For the text-containing cell, return its midpoint in (x, y) coordinate format. 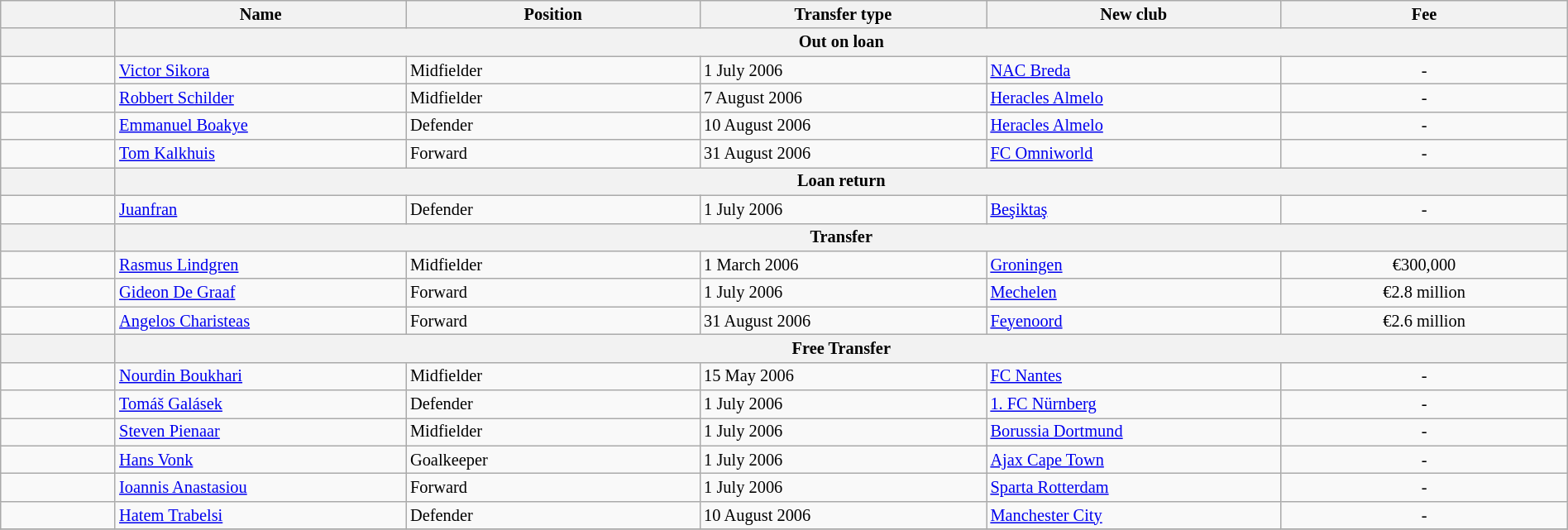
Steven Pienaar (261, 432)
Sparta Rotterdam (1134, 487)
Ajax Cape Town (1134, 460)
€2.8 million (1424, 293)
Manchester City (1134, 515)
Out on loan (841, 42)
15 May 2006 (843, 376)
Rasmus Lindgren (261, 265)
Transfer (841, 237)
FC Omniworld (1134, 154)
Gideon De Graaf (261, 293)
Tomáš Galásek (261, 404)
Goalkeeper (552, 460)
Ioannis Anastasiou (261, 487)
1. FC Nürnberg (1134, 404)
Nourdin Boukhari (261, 376)
Angelos Charisteas (261, 321)
7 August 2006 (843, 98)
Fee (1424, 14)
€300,000 (1424, 265)
Feyenoord (1134, 321)
Robbert Schilder (261, 98)
FC Nantes (1134, 376)
Beşiktaş (1134, 209)
1 March 2006 (843, 265)
Victor Sikora (261, 70)
Groningen (1134, 265)
New club (1134, 14)
Borussia Dortmund (1134, 432)
NAC Breda (1134, 70)
Hans Vonk (261, 460)
Emmanuel Boakye (261, 126)
Name (261, 14)
Transfer type (843, 14)
Loan return (841, 181)
Juanfran (261, 209)
Tom Kalkhuis (261, 154)
Mechelen (1134, 293)
Hatem Trabelsi (261, 515)
Free Transfer (841, 348)
€2.6 million (1424, 321)
Position (552, 14)
